Locate the cell with the specified text and output its (X, Y) center coordinate. 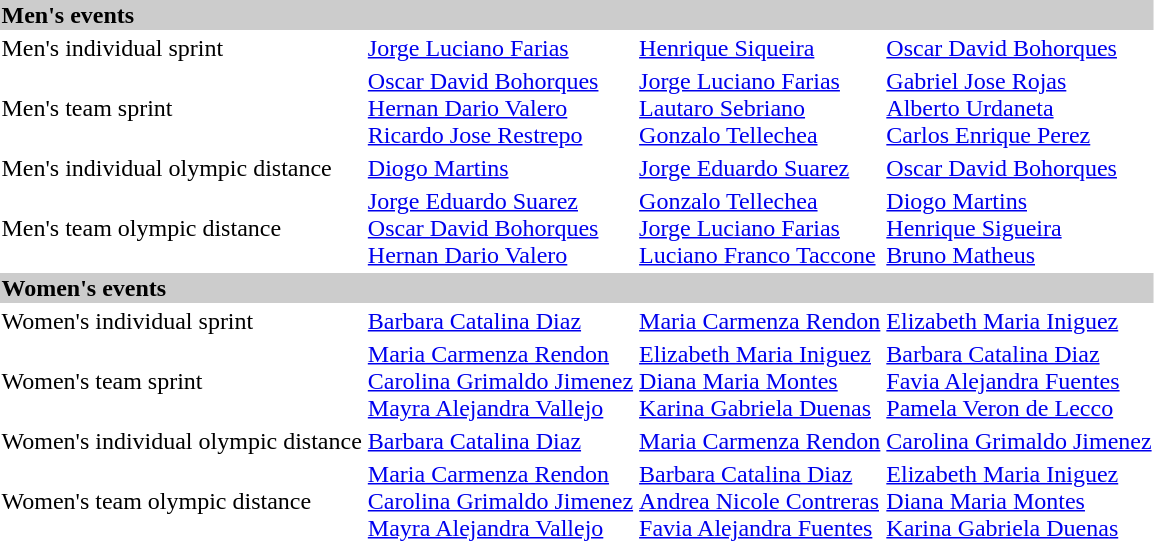
Gabriel Jose RojasAlberto UrdanetaCarlos Enrique Perez (1019, 108)
Women's team sprint (182, 381)
Jorge Eduardo Suarez (760, 168)
Diogo Martins (500, 168)
Jorge Luciano FariasLautaro SebrianoGonzalo Tellechea (760, 108)
Gonzalo TellecheaJorge Luciano FariasLuciano Franco Taccone (760, 228)
Women's individual sprint (182, 321)
Barbara Catalina DiazFavia Alejandra FuentesPamela Veron de Lecco (1019, 381)
Women's individual olympic distance (182, 441)
Elizabeth Maria IniguezDiana Maria MontesKarina Gabriela Duenas (760, 381)
Oscar David BohorquesHernan Dario ValeroRicardo Jose Restrepo (500, 108)
Men's individual sprint (182, 48)
Men's individual olympic distance (182, 168)
Men's team olympic distance (182, 228)
Maria Carmenza RendonCarolina Grimaldo JimenezMayra Alejandra Vallejo (500, 381)
Jorge Eduardo SuarezOscar David BohorquesHernan Dario Valero (500, 228)
Men's team sprint (182, 108)
Carolina Grimaldo Jimenez (1019, 441)
Henrique Siqueira (760, 48)
Elizabeth Maria Iniguez (1019, 321)
Men's events (576, 15)
Women's events (576, 288)
Jorge Luciano Farias (500, 48)
Diogo MartinsHenrique SigueiraBruno Matheus (1019, 228)
